Capture the cell that displays the provided text and extract its (X, Y) central coordinate. 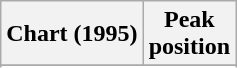
Peakposition (189, 34)
Chart (1995) (72, 34)
